Search for the cell housing the specified text and yield its (X, Y) center coordinate. 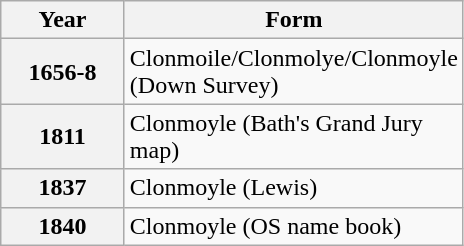
1656-8 (63, 72)
Clonmoyle (Lewis) (294, 188)
Clonmoyle (OS name book) (294, 226)
Year (63, 20)
Form (294, 20)
1840 (63, 226)
1811 (63, 136)
Clonmoile/Clonmolye/Clonmoyle (Down Survey) (294, 72)
Clonmoyle (Bath's Grand Jury map) (294, 136)
1837 (63, 188)
